Return [X, Y] of the center of cell containing provided text 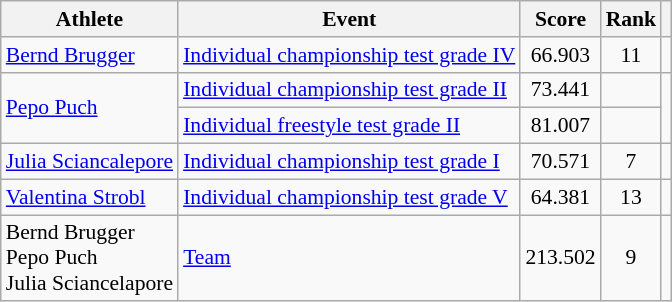
11 [632, 55]
Team [349, 258]
9 [632, 258]
13 [632, 197]
73.441 [560, 90]
70.571 [560, 162]
Julia Sciancalepore [90, 162]
Individual freestyle test grade II [349, 126]
Individual championship test grade I [349, 162]
Athlete [90, 19]
66.903 [560, 55]
213.502 [560, 258]
81.007 [560, 126]
Individual championship test grade II [349, 90]
Event [349, 19]
Valentina Strobl [90, 197]
Pepo Puch [90, 108]
Individual championship test grade V [349, 197]
64.381 [560, 197]
Bernd Brugger [90, 55]
Rank [632, 19]
Individual championship test grade IV [349, 55]
Bernd BruggerPepo PuchJulia Sciancelapore [90, 258]
7 [632, 162]
Score [560, 19]
